Locate the cell with the specified text and output its (X, Y) center coordinate. 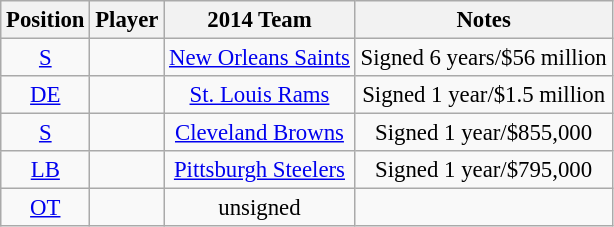
Signed 1 year/$1.5 million (484, 95)
2014 Team (260, 20)
New Orleans Saints (260, 58)
Player (127, 20)
Signed 6 years/$56 million (484, 58)
Signed 1 year/$855,000 (484, 133)
Cleveland Browns (260, 133)
Pittsburgh Steelers (260, 170)
Notes (484, 20)
OT (46, 208)
Position (46, 20)
DE (46, 95)
Signed 1 year/$795,000 (484, 170)
LB (46, 170)
St. Louis Rams (260, 95)
unsigned (260, 208)
